Scan for the cell matching the given text and deliver its [x, y] coordinate at center. 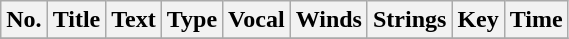
Strings [409, 20]
Winds [328, 20]
Key [478, 20]
Text [134, 20]
Time [536, 20]
Title [76, 20]
Vocal [257, 20]
No. [24, 20]
Type [192, 20]
